Scan for the cell matching the given text and deliver its [x, y] coordinate at center. 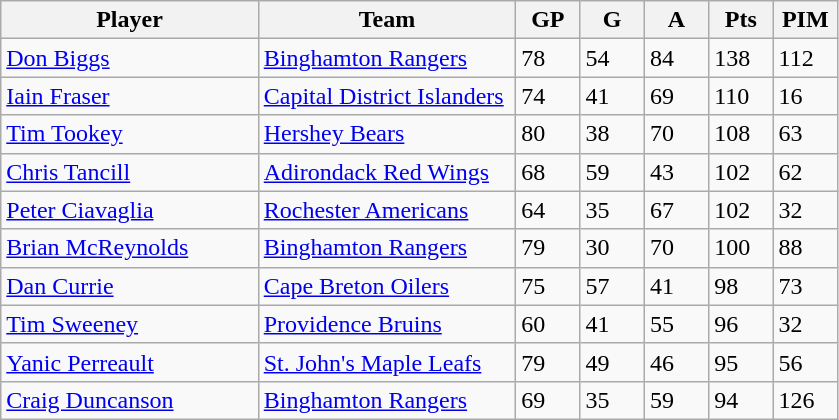
96 [741, 324]
138 [741, 58]
126 [805, 400]
60 [548, 324]
49 [612, 362]
Tim Tookey [130, 134]
94 [741, 400]
Adirondack Red Wings [386, 172]
63 [805, 134]
43 [676, 172]
64 [548, 210]
Brian McReynolds [130, 248]
78 [548, 58]
73 [805, 286]
56 [805, 362]
108 [741, 134]
57 [612, 286]
100 [741, 248]
Peter Ciavaglia [130, 210]
Rochester Americans [386, 210]
Yanic Perreault [130, 362]
98 [741, 286]
110 [741, 96]
95 [741, 362]
84 [676, 58]
75 [548, 286]
68 [548, 172]
62 [805, 172]
46 [676, 362]
Capital District Islanders [386, 96]
67 [676, 210]
74 [548, 96]
88 [805, 248]
Cape Breton Oilers [386, 286]
38 [612, 134]
Tim Sweeney [130, 324]
Don Biggs [130, 58]
Player [130, 20]
A [676, 20]
Pts [741, 20]
55 [676, 324]
Providence Bruins [386, 324]
GP [548, 20]
30 [612, 248]
St. John's Maple Leafs [386, 362]
G [612, 20]
Craig Duncanson [130, 400]
PIM [805, 20]
Iain Fraser [130, 96]
Team [386, 20]
54 [612, 58]
Chris Tancill [130, 172]
Hershey Bears [386, 134]
Dan Currie [130, 286]
80 [548, 134]
16 [805, 96]
112 [805, 58]
